Identify which cell holds the provided text, then report its (x, y) central coordinate. 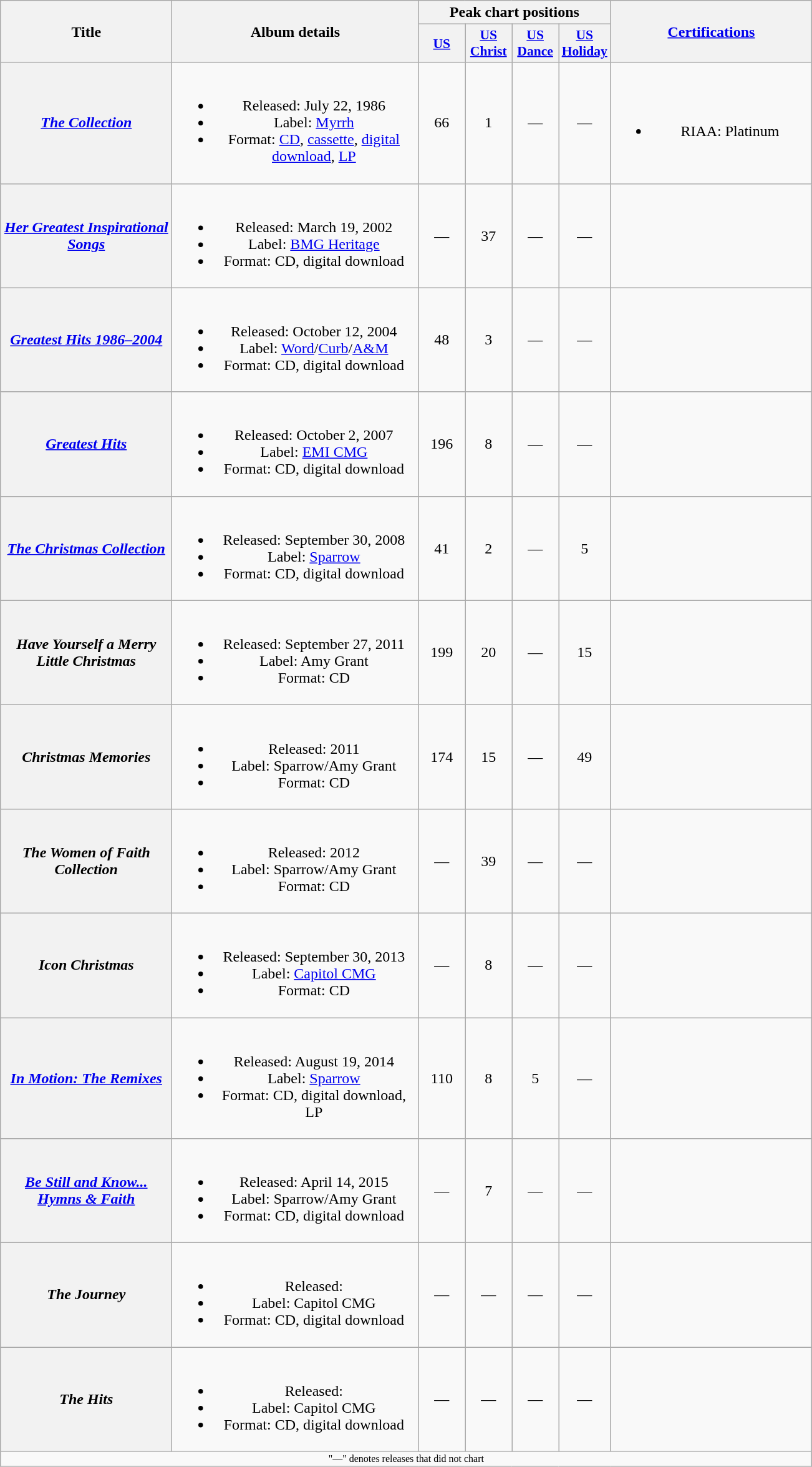
Released: 2012Label: Sparrow/Amy GrantFormat: CD (296, 861)
199 (442, 653)
Released: July 22, 1986Label: MyrrhFormat: CD, cassette, digital download, LP (296, 123)
USDance (535, 44)
Released: September 30, 2013Label: Capitol CMGFormat: CD (296, 965)
Certifications (711, 31)
RIAA: Platinum (711, 123)
Released: March 19, 2002Label: BMG HeritageFormat: CD, digital download (296, 236)
20 (489, 653)
Released: September 30, 2008Label: SparrowFormat: CD, digital download (296, 548)
Released: April 14, 2015Label: Sparrow/Amy GrantFormat: CD, digital download (296, 1191)
41 (442, 548)
Have Yourself a Merry Little Christmas (86, 653)
The Christmas Collection (86, 548)
Icon Christmas (86, 965)
Released: October 12, 2004Label: Word/Curb/A&MFormat: CD, digital download (296, 339)
Greatest Hits (86, 444)
2 (489, 548)
48 (442, 339)
Greatest Hits 1986–2004 (86, 339)
39 (489, 861)
174 (442, 756)
The Journey (86, 1295)
US (442, 44)
Album details (296, 31)
3 (489, 339)
In Motion: The Remixes (86, 1078)
The Collection (86, 123)
Released: September 27, 2011Label: Amy GrantFormat: CD (296, 653)
The Women of Faith Collection (86, 861)
110 (442, 1078)
Christmas Memories (86, 756)
7 (489, 1191)
USChrist (489, 44)
Released: October 2, 2007Label: EMI CMGFormat: CD, digital download (296, 444)
The Hits (86, 1399)
196 (442, 444)
Title (86, 31)
Peak chart positions (515, 12)
1 (489, 123)
"—" denotes releases that did not chart (407, 1459)
66 (442, 123)
Released: 2011Label: Sparrow/Amy GrantFormat: CD (296, 756)
Her Greatest Inspirational Songs (86, 236)
USHoliday (585, 44)
37 (489, 236)
49 (585, 756)
Be Still and Know... Hymns & Faith (86, 1191)
Released: August 19, 2014Label: SparrowFormat: CD, digital download, LP (296, 1078)
